Identify which cell holds the provided text, then report its (X, Y) central coordinate. 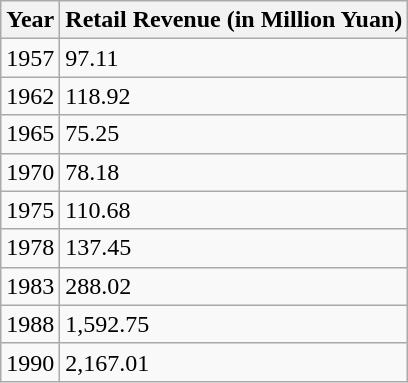
110.68 (234, 210)
137.45 (234, 248)
Retail Revenue (in Million Yuan) (234, 20)
1,592.75 (234, 324)
1957 (30, 58)
1970 (30, 172)
1978 (30, 248)
Year (30, 20)
2,167.01 (234, 362)
75.25 (234, 134)
1962 (30, 96)
1975 (30, 210)
118.92 (234, 96)
1988 (30, 324)
288.02 (234, 286)
97.11 (234, 58)
78.18 (234, 172)
1990 (30, 362)
1983 (30, 286)
1965 (30, 134)
